Provide the [x, y] coordinate of the cell's center where the given text is located.  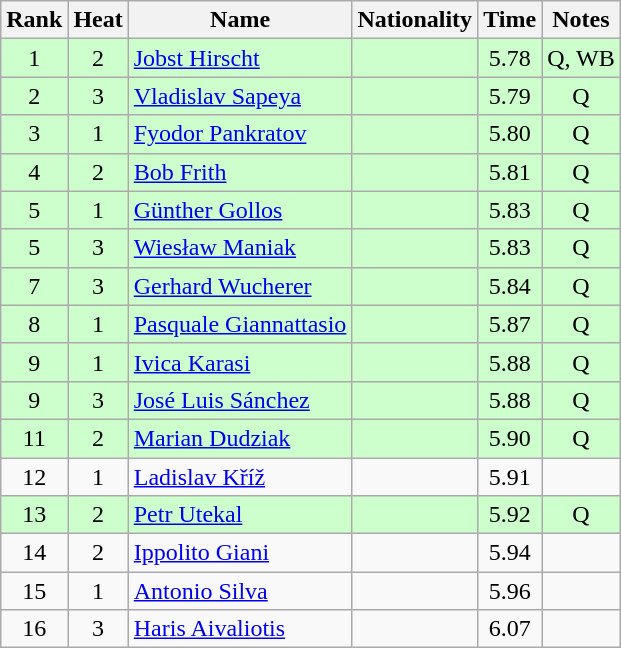
Nationality [415, 20]
11 [34, 438]
13 [34, 515]
5.90 [510, 438]
5.79 [510, 96]
Vladislav Sapeya [240, 96]
Antonio Silva [240, 591]
5.80 [510, 134]
Gerhard Wucherer [240, 286]
Name [240, 20]
5.91 [510, 477]
6.07 [510, 629]
5.78 [510, 58]
16 [34, 629]
5.87 [510, 324]
5.84 [510, 286]
Bob Frith [240, 172]
Time [510, 20]
4 [34, 172]
Petr Utekal [240, 515]
Wiesław Maniak [240, 248]
Q, WB [582, 58]
José Luis Sánchez [240, 400]
Heat [98, 20]
Ladislav Kříž [240, 477]
15 [34, 591]
Pasquale Giannattasio [240, 324]
7 [34, 286]
Fyodor Pankratov [240, 134]
5.92 [510, 515]
14 [34, 553]
5.81 [510, 172]
5.96 [510, 591]
Rank [34, 20]
Ippolito Giani [240, 553]
Günther Gollos [240, 210]
12 [34, 477]
8 [34, 324]
Jobst Hirscht [240, 58]
Ivica Karasi [240, 362]
Marian Dudziak [240, 438]
Haris Aivaliotis [240, 629]
5.94 [510, 553]
Notes [582, 20]
